Return the [X, Y] coordinate for the center point of the cell that contains the specified text.  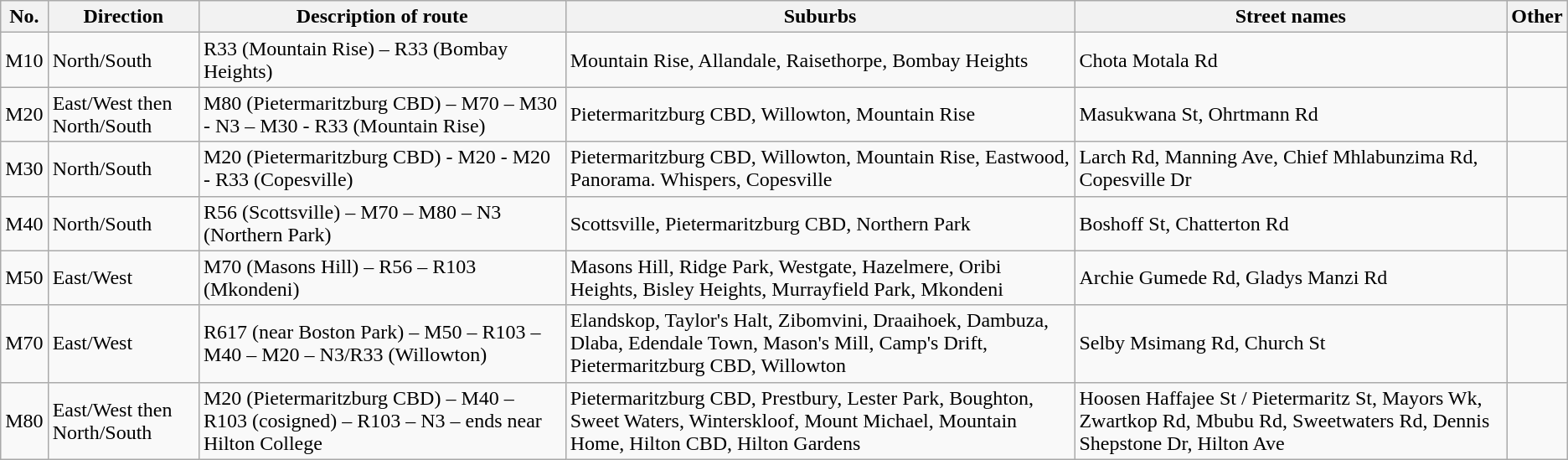
Masons Hill, Ridge Park, Westgate, Hazelmere, Oribi Heights, Bisley Heights, Murrayfield Park, Mkondeni [820, 278]
Archie Gumede Rd, Gladys Manzi Rd [1291, 278]
Other [1537, 17]
M20 [24, 114]
Pietermaritzburg CBD, Willowton, Mountain Rise [820, 114]
Suburbs [820, 17]
Selby Msimang Rd, Church St [1291, 344]
M20 (Pietermaritzburg CBD) – M40 – R103 (cosigned) – R103 – N3 – ends near Hilton College [382, 421]
R33 (Mountain Rise) – R33 (Bombay Heights) [382, 60]
No. [24, 17]
M20 (Pietermaritzburg CBD) - M20 - M20 - R33 (Copesville) [382, 169]
Hoosen Haffajee St / Pietermaritz St, Mayors Wk, Zwartkop Rd, Mbubu Rd, Sweetwaters Rd, Dennis Shepstone Dr, Hilton Ave [1291, 421]
Mountain Rise, Allandale, Raisethorpe, Bombay Heights [820, 60]
M30 [24, 169]
Street names [1291, 17]
M70 [24, 344]
Scottsville, Pietermaritzburg CBD, Northern Park [820, 223]
Boshoff St, Chatterton Rd [1291, 223]
Pietermaritzburg CBD, Willowton, Mountain Rise, Eastwood, Panorama. Whispers, Copesville [820, 169]
M50 [24, 278]
M80 (Pietermaritzburg CBD) – M70 – M30 - N3 – M30 - R33 (Mountain Rise) [382, 114]
Masukwana St, Ohrtmann Rd [1291, 114]
Elandskop, Taylor's Halt, Zibomvini, Draaihoek, Dambuza, Dlaba, Edendale Town, Mason's Mill, Camp's Drift, Pietermaritzburg CBD, Willowton [820, 344]
Description of route [382, 17]
Larch Rd, Manning Ave, Chief Mhlabunzima Rd, Copesville Dr [1291, 169]
M80 [24, 421]
R617 (near Boston Park) – M50 – R103 – M40 – M20 – N3/R33 (Willowton) [382, 344]
M40 [24, 223]
Direction [123, 17]
Chota Motala Rd [1291, 60]
M10 [24, 60]
R56 (Scottsville) – M70 – M80 – N3 (Northern Park) [382, 223]
Pietermaritzburg CBD, Prestbury, Lester Park, Boughton, Sweet Waters, Winterskloof, Mount Michael, Mountain Home, Hilton CBD, Hilton Gardens [820, 421]
M70 (Masons Hill) – R56 – R103 (Mkondeni) [382, 278]
